Determine the [x, y] coordinate at the center of the cell enclosing the given text.  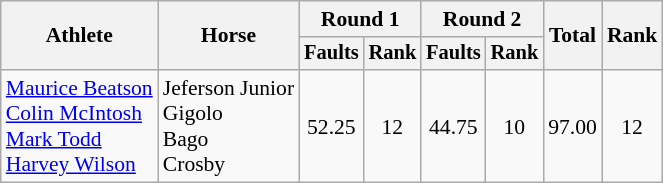
Athlete [80, 36]
44.75 [453, 126]
10 [515, 126]
Round 1 [360, 19]
52.25 [331, 126]
Jeferson JuniorGigoloBagoCrosby [228, 126]
Horse [228, 36]
Round 2 [482, 19]
Maurice BeatsonColin McIntoshMark ToddHarvey Wilson [80, 126]
97.00 [572, 126]
Total [572, 36]
